Return the [x, y] coordinate for the center point of the cell that contains the specified text.  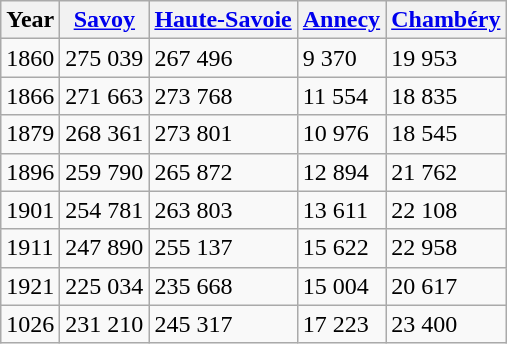
18 545 [446, 134]
13 611 [341, 210]
18 835 [446, 96]
254 781 [104, 210]
1866 [30, 96]
21 762 [446, 172]
9 370 [341, 58]
225 034 [104, 286]
273 768 [223, 96]
15 622 [341, 248]
255 137 [223, 248]
259 790 [104, 172]
12 894 [341, 172]
Haute-Savoie [223, 20]
Savoy [104, 20]
1879 [30, 134]
1901 [30, 210]
268 361 [104, 134]
231 210 [104, 324]
11 554 [341, 96]
245 317 [223, 324]
22 108 [446, 210]
19 953 [446, 58]
22 958 [446, 248]
263 803 [223, 210]
Annecy [341, 20]
17 223 [341, 324]
1921 [30, 286]
235 668 [223, 286]
20 617 [446, 286]
1911 [30, 248]
247 890 [104, 248]
1860 [30, 58]
15 004 [341, 286]
275 039 [104, 58]
1896 [30, 172]
267 496 [223, 58]
271 663 [104, 96]
10 976 [341, 134]
265 872 [223, 172]
1026 [30, 324]
Year [30, 20]
273 801 [223, 134]
Chambéry [446, 20]
23 400 [446, 324]
